Extract the [x, y] coordinate from the center of the cell holding the provided text.  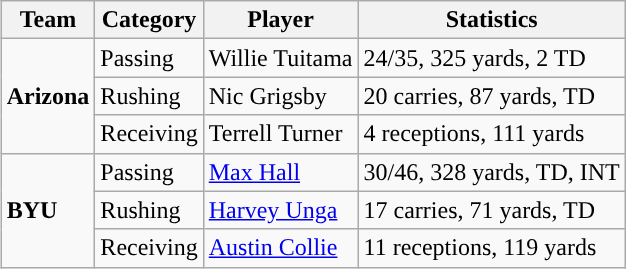
Austin Collie [280, 248]
Willie Tuitama [280, 58]
11 receptions, 119 yards [492, 248]
Category [149, 20]
Arizona [48, 96]
20 carries, 87 yards, TD [492, 96]
24/35, 325 yards, 2 TD [492, 58]
Player [280, 20]
Statistics [492, 20]
Max Hall [280, 172]
BYU [48, 210]
Harvey Unga [280, 210]
Nic Grigsby [280, 96]
4 receptions, 111 yards [492, 134]
Team [48, 20]
17 carries, 71 yards, TD [492, 210]
30/46, 328 yards, TD, INT [492, 172]
Terrell Turner [280, 134]
